Scan for the cell matching the given text and deliver its [X, Y] coordinate at center. 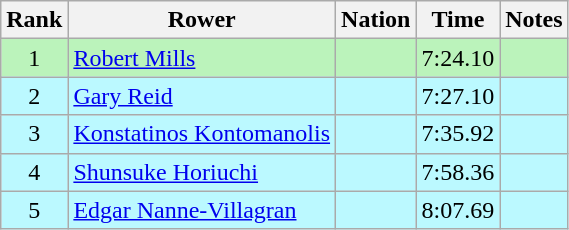
Konstatinos Kontomanolis [202, 134]
Rower [202, 20]
8:07.69 [458, 210]
7:27.10 [458, 96]
7:24.10 [458, 58]
4 [34, 172]
7:58.36 [458, 172]
Rank [34, 20]
1 [34, 58]
Edgar Nanne-Villagran [202, 210]
Time [458, 20]
Nation [376, 20]
Notes [534, 20]
7:35.92 [458, 134]
Gary Reid [202, 96]
Robert Mills [202, 58]
Shunsuke Horiuchi [202, 172]
5 [34, 210]
3 [34, 134]
2 [34, 96]
